From the cell containing the given text, extract its center point as (X, Y) coordinate. 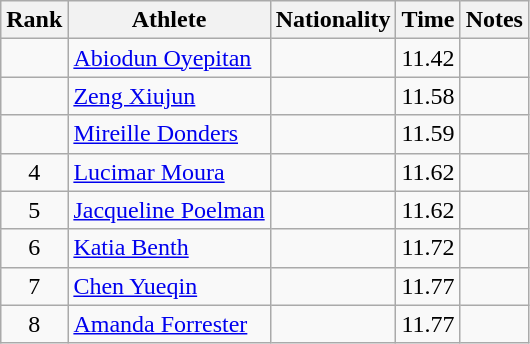
11.72 (428, 248)
11.59 (428, 134)
11.42 (428, 58)
Athlete (169, 20)
Zeng Xiujun (169, 96)
Notes (494, 20)
Abiodun Oyepitan (169, 58)
Nationality (333, 20)
Rank (34, 20)
6 (34, 248)
Amanda Forrester (169, 324)
4 (34, 172)
5 (34, 210)
Jacqueline Poelman (169, 210)
Chen Yueqin (169, 286)
8 (34, 324)
Lucimar Moura (169, 172)
Katia Benth (169, 248)
Time (428, 20)
11.58 (428, 96)
7 (34, 286)
Mireille Donders (169, 134)
